Return the [x, y] coordinate for the center point of the cell that contains the specified text.  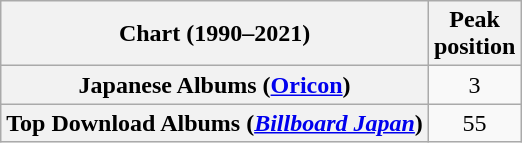
Top Download Albums (Billboard Japan) [215, 123]
55 [474, 123]
3 [474, 85]
Peakposition [474, 34]
Chart (1990–2021) [215, 34]
Japanese Albums (Oricon) [215, 85]
